For the text-containing cell, return its midpoint in (x, y) coordinate format. 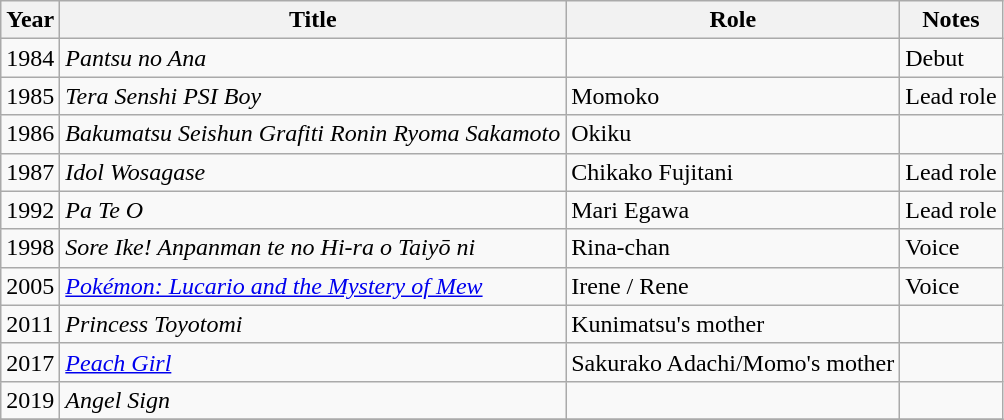
Role (733, 20)
Princess Toyotomi (313, 324)
1992 (30, 210)
2011 (30, 324)
Kunimatsu's mother (733, 324)
Pantsu no Ana (313, 58)
1998 (30, 248)
Title (313, 20)
1984 (30, 58)
Sakurako Adachi/Momo's mother (733, 362)
2005 (30, 286)
Sore Ike! Anpanman te no Hi-ra o Taiyō ni (313, 248)
Mari Egawa (733, 210)
2017 (30, 362)
Peach Girl (313, 362)
Bakumatsu Seishun Grafiti Ronin Ryoma Sakamoto (313, 134)
Momoko (733, 96)
Angel Sign (313, 400)
2019 (30, 400)
Tera Senshi PSI Boy (313, 96)
Chikako Fujitani (733, 172)
Irene / Rene (733, 286)
Pokémon: Lucario and the Mystery of Mew (313, 286)
Idol Wosagase (313, 172)
Pa Te O (313, 210)
1985 (30, 96)
Rina-chan (733, 248)
1986 (30, 134)
Debut (951, 58)
Notes (951, 20)
1987 (30, 172)
Okiku (733, 134)
Year (30, 20)
